Scan for the cell matching the given text and deliver its (x, y) coordinate at center. 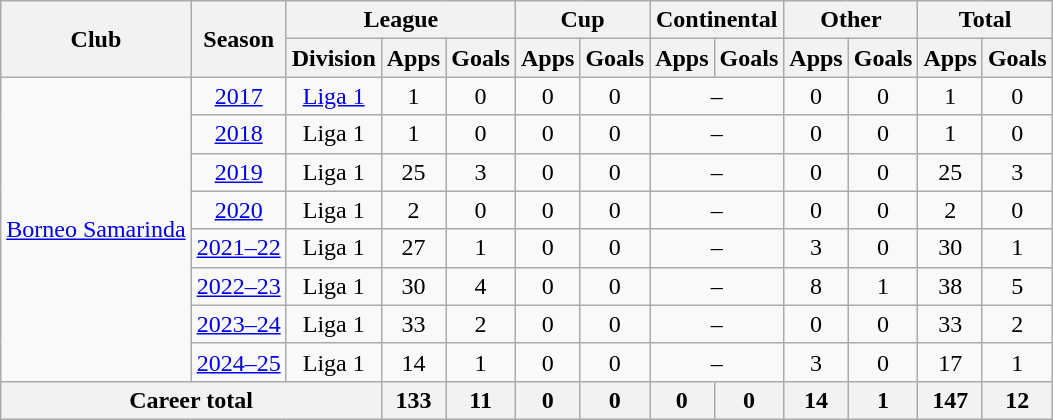
2024–25 (238, 362)
Borneo Samarinda (96, 229)
2023–24 (238, 324)
Continental (717, 20)
Total (985, 20)
2019 (238, 172)
Season (238, 39)
12 (1017, 400)
Other (851, 20)
147 (950, 400)
8 (816, 286)
League (400, 20)
4 (481, 286)
38 (950, 286)
Club (96, 39)
17 (950, 362)
2022–23 (238, 286)
Cup (582, 20)
Division (334, 58)
2020 (238, 210)
5 (1017, 286)
2021–22 (238, 248)
2018 (238, 134)
2017 (238, 96)
11 (481, 400)
27 (413, 248)
Career total (192, 400)
133 (413, 400)
